Return the (x, y) coordinate for the center point of the cell that contains the specified text.  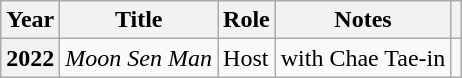
Notes (363, 20)
2022 (30, 58)
Role (247, 20)
Host (247, 58)
Year (30, 20)
with Chae Tae-in (363, 58)
Title (139, 20)
Moon Sen Man (139, 58)
